For the text-containing cell, return its midpoint in (X, Y) coordinate format. 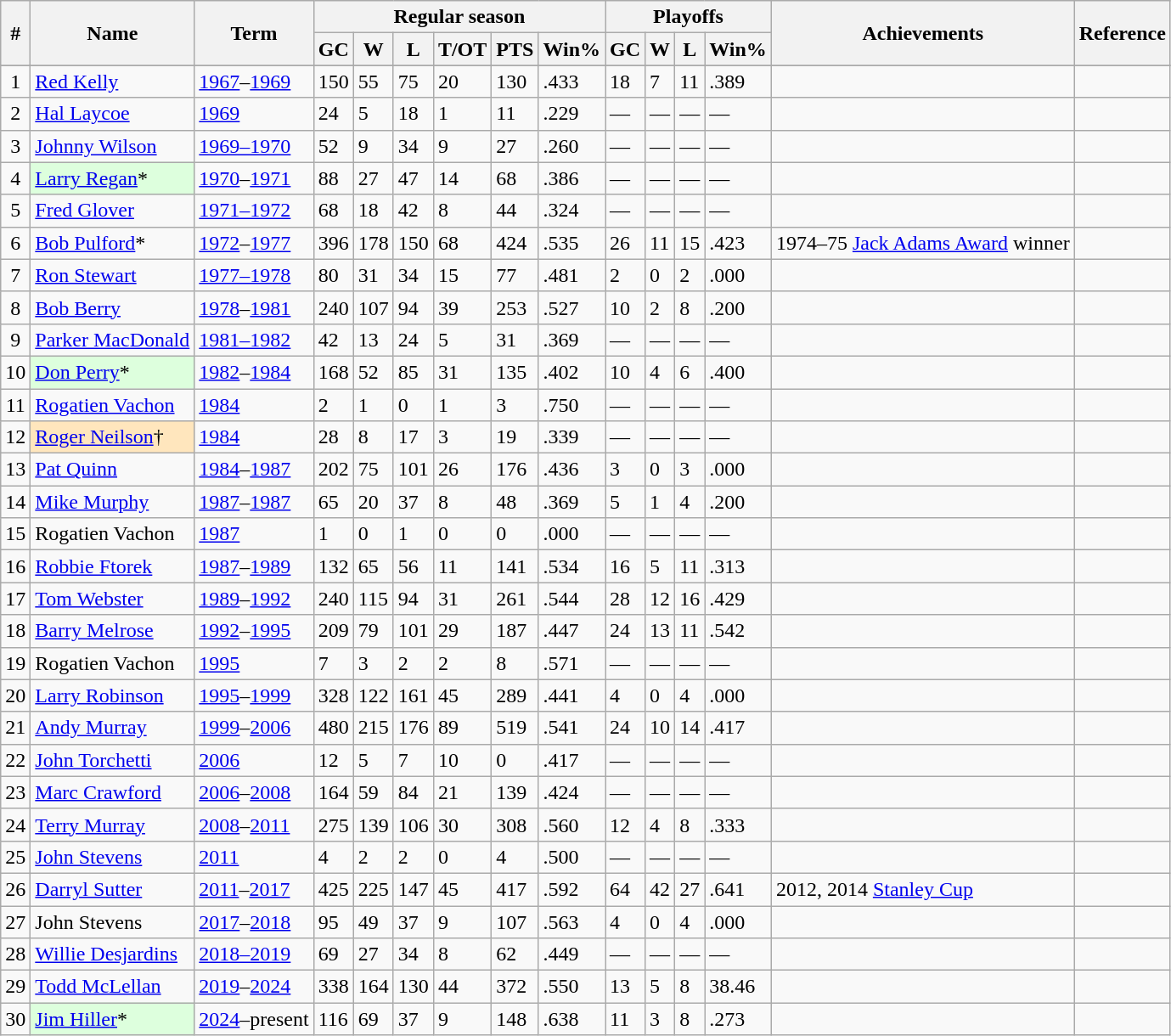
178 (374, 243)
48 (515, 502)
424 (515, 243)
Larry Regan* (112, 178)
1981–1982 (254, 340)
135 (515, 372)
.563 (572, 921)
Achievements (922, 33)
116 (333, 1019)
253 (515, 307)
2008–2011 (254, 825)
1970–1971 (254, 178)
1969 (254, 114)
Roger Neilson† (112, 437)
Jim Hiller* (112, 1019)
.313 (739, 566)
Hal Laycoe (112, 114)
480 (333, 728)
2011 (254, 857)
59 (374, 792)
1989–1992 (254, 599)
1972–1977 (254, 243)
141 (515, 566)
Willie Desjardins (112, 954)
62 (515, 954)
Terry Murray (112, 825)
Larry Robinson (112, 695)
.273 (739, 1019)
215 (374, 728)
1967–1969 (254, 82)
85 (413, 372)
.402 (572, 372)
.481 (572, 275)
417 (515, 889)
Playoffs (689, 17)
88 (333, 178)
308 (515, 825)
2011–2017 (254, 889)
2018–2019 (254, 954)
338 (333, 987)
1995 (254, 663)
.534 (572, 566)
187 (515, 631)
.638 (572, 1019)
1995–1999 (254, 695)
147 (413, 889)
132 (333, 566)
.527 (572, 307)
2019–2024 (254, 987)
168 (333, 372)
55 (374, 82)
1992–1995 (254, 631)
Marc Crawford (112, 792)
Parker MacDonald (112, 340)
84 (413, 792)
Don Perry* (112, 372)
95 (333, 921)
89 (462, 728)
Mike Murphy (112, 502)
25 (15, 857)
Name (112, 33)
148 (515, 1019)
122 (374, 695)
.229 (572, 114)
106 (413, 825)
64 (625, 889)
.339 (572, 437)
Bob Pulford* (112, 243)
1974–75 Jack Adams Award winner (922, 243)
1999–2006 (254, 728)
.550 (572, 987)
.386 (572, 178)
1987 (254, 534)
Bob Berry (112, 307)
396 (333, 243)
Robbie Ftorek (112, 566)
.449 (572, 954)
225 (374, 889)
.429 (739, 599)
.447 (572, 631)
.541 (572, 728)
.400 (739, 372)
.424 (572, 792)
1987–1987 (254, 502)
.333 (739, 825)
1982–1984 (254, 372)
T/OT (462, 49)
# (15, 33)
Red Kelly (112, 82)
.436 (572, 470)
.592 (572, 889)
Fred Glover (112, 211)
.324 (572, 211)
.544 (572, 599)
328 (333, 695)
.389 (739, 82)
.641 (739, 889)
49 (374, 921)
47 (413, 178)
22 (15, 760)
John Torchetti (112, 760)
PTS (515, 49)
2006 (254, 760)
209 (333, 631)
261 (515, 599)
115 (374, 599)
.433 (572, 82)
80 (333, 275)
Regular season (459, 17)
Tom Webster (112, 599)
275 (333, 825)
.535 (572, 243)
.571 (572, 663)
.560 (572, 825)
Johnny Wilson (112, 146)
Term (254, 33)
2006–2008 (254, 792)
425 (333, 889)
.441 (572, 695)
.260 (572, 146)
.500 (572, 857)
161 (413, 695)
2012, 2014 Stanley Cup (922, 889)
Barry Melrose (112, 631)
.423 (739, 243)
Andy Murray (112, 728)
Todd McLellan (112, 987)
2024–present (254, 1019)
Darryl Sutter (112, 889)
Pat Quinn (112, 470)
77 (515, 275)
56 (413, 566)
202 (333, 470)
.750 (572, 405)
Ron Stewart (112, 275)
79 (374, 631)
38.46 (739, 987)
1978–1981 (254, 307)
289 (515, 695)
372 (515, 987)
1971–1972 (254, 211)
1984–1987 (254, 470)
.542 (739, 631)
1969–1970 (254, 146)
519 (515, 728)
Reference (1123, 33)
23 (15, 792)
39 (462, 307)
1977–1978 (254, 275)
1987–1989 (254, 566)
2017–2018 (254, 921)
